Determine the [X, Y] coordinate at the center of the cell enclosing the given text.  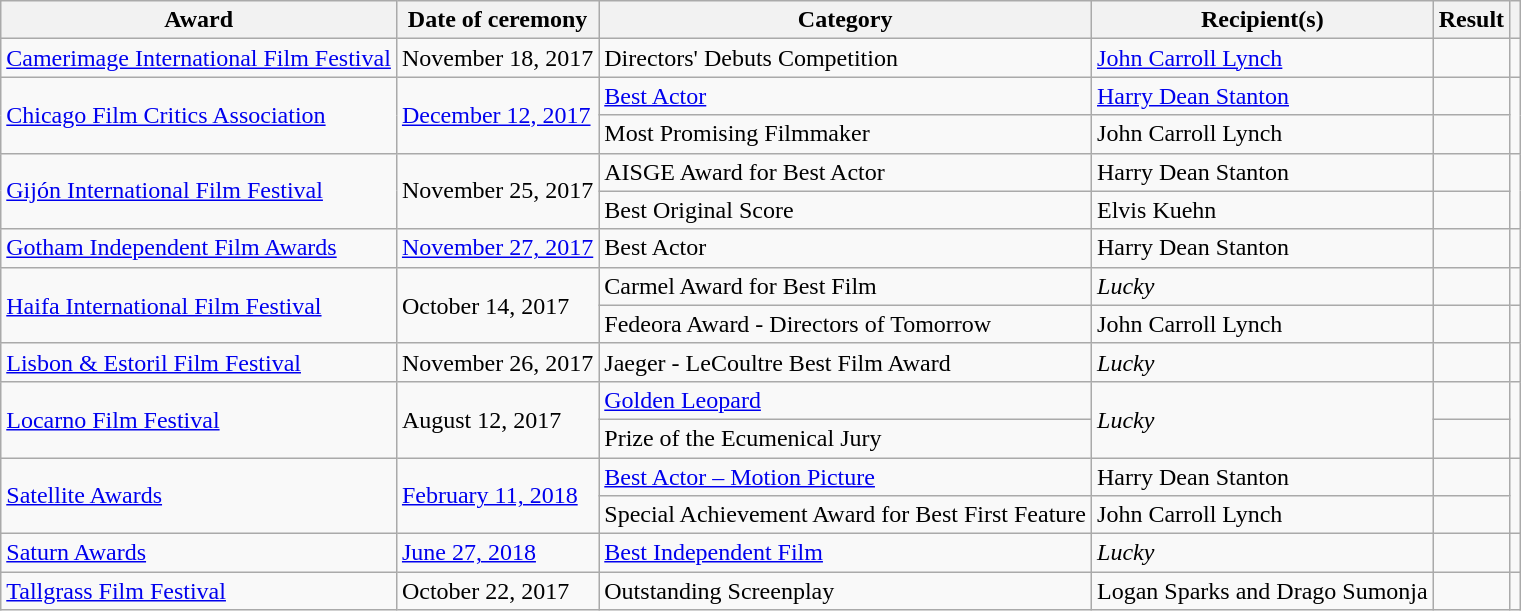
November 26, 2017 [497, 362]
Camerimage International Film Festival [199, 58]
Prize of the Ecumenical Jury [846, 438]
Outstanding Screenplay [846, 591]
December 12, 2017 [497, 115]
Best Original Score [846, 210]
Most Promising Filmmaker [846, 134]
Elvis Kuehn [1263, 210]
November 25, 2017 [497, 191]
November 18, 2017 [497, 58]
June 27, 2018 [497, 553]
Gijón International Film Festival [199, 191]
October 22, 2017 [497, 591]
November 27, 2017 [497, 248]
Best Independent Film [846, 553]
Locarno Film Festival [199, 419]
Best Actor – Motion Picture [846, 477]
Tallgrass Film Festival [199, 591]
Satellite Awards [199, 496]
Saturn Awards [199, 553]
Jaeger - LeCoultre Best Film Award [846, 362]
August 12, 2017 [497, 419]
Directors' Debuts Competition [846, 58]
Special Achievement Award for Best First Feature [846, 515]
Result [1471, 20]
Fedeora Award - Directors of Tomorrow [846, 324]
Carmel Award for Best Film [846, 286]
Award [199, 20]
Golden Leopard [846, 400]
Date of ceremony [497, 20]
Category [846, 20]
Haifa International Film Festival [199, 305]
February 11, 2018 [497, 496]
Gotham Independent Film Awards [199, 248]
Recipient(s) [1263, 20]
October 14, 2017 [497, 305]
Lisbon & Estoril Film Festival [199, 362]
Logan Sparks and Drago Sumonja [1263, 591]
Chicago Film Critics Association [199, 115]
AISGE Award for Best Actor [846, 172]
